Determine the [x, y] coordinate at the center of the cell enclosing the given text.  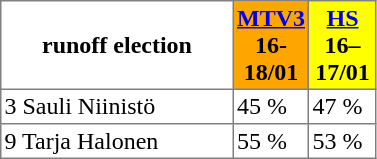
55 % [270, 141]
runoff election [117, 45]
3 Sauli Niinistö [117, 106]
MTV3 16-18/01 [270, 45]
45 % [270, 106]
HS 16–17/01 [343, 45]
9 Tarja Halonen [117, 141]
47 % [343, 106]
53 % [343, 141]
